Pinpoint the cell where the given text exists, returning its (x, y) midpoint coordinate. 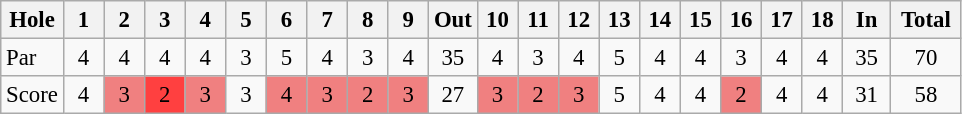
13 (620, 20)
7 (328, 20)
15 (700, 20)
58 (926, 95)
1 (84, 20)
27 (454, 95)
Total (926, 20)
9 (408, 20)
10 (498, 20)
14 (660, 20)
Score (32, 95)
In (867, 20)
31 (867, 95)
12 (578, 20)
6 (286, 20)
16 (742, 20)
18 (822, 20)
Out (454, 20)
Par (32, 58)
8 (368, 20)
11 (538, 20)
70 (926, 58)
17 (782, 20)
Hole (32, 20)
